For the text-containing cell, return its midpoint in [X, Y] coordinate format. 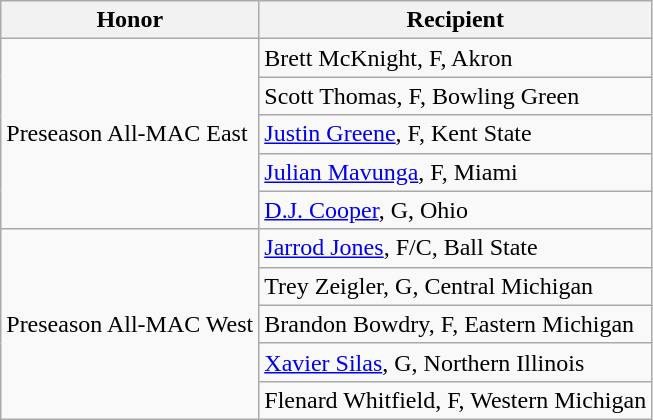
Preseason All-MAC West [130, 324]
Xavier Silas, G, Northern Illinois [456, 362]
Trey Zeigler, G, Central Michigan [456, 286]
Preseason All-MAC East [130, 134]
Brandon Bowdry, F, Eastern Michigan [456, 324]
Recipient [456, 20]
Scott Thomas, F, Bowling Green [456, 96]
Honor [130, 20]
D.J. Cooper, G, Ohio [456, 210]
Brett McKnight, F, Akron [456, 58]
Jarrod Jones, F/C, Ball State [456, 248]
Julian Mavunga, F, Miami [456, 172]
Justin Greene, F, Kent State [456, 134]
Flenard Whitfield, F, Western Michigan [456, 400]
